Scan for the cell matching the given text and deliver its [X, Y] coordinate at center. 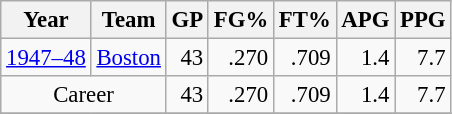
PPG [423, 20]
FT% [304, 20]
Boston [128, 58]
Career [84, 95]
APG [366, 20]
1947–48 [46, 58]
GP [187, 20]
Year [46, 20]
Team [128, 20]
FG% [240, 20]
